Pinpoint the cell where the given text exists, returning its [X, Y] midpoint coordinate. 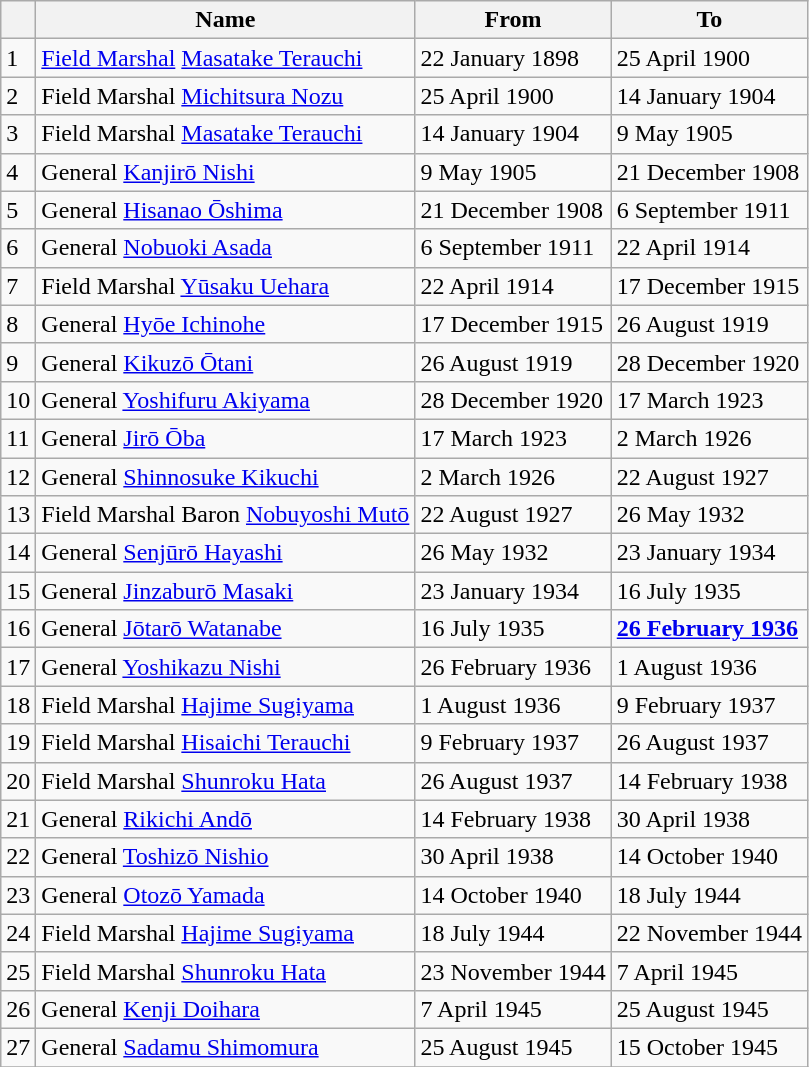
22 November 1944 [709, 933]
General Sadamu Shimomura [226, 1047]
19 [18, 743]
26 [18, 1009]
21 [18, 819]
General Hyōe Ichinohe [226, 324]
2 [18, 96]
General Jōtarō Watanabe [226, 629]
6 [18, 248]
24 [18, 933]
18 [18, 705]
From [513, 20]
General Yoshikazu Nishi [226, 667]
15 October 1945 [709, 1047]
General Kanjirō Nishi [226, 172]
16 [18, 629]
17 [18, 667]
23 [18, 895]
5 [18, 210]
General Shinnosuke Kikuchi [226, 477]
General Yoshifuru Akiyama [226, 400]
General Jirō Ōba [226, 438]
20 [18, 781]
Field Marshal Yūsaku Uehara [226, 286]
10 [18, 400]
General Otozō Yamada [226, 895]
General Jinzaburō Masaki [226, 591]
General Rikichi Andō [226, 819]
7 [18, 286]
Field Marshal Baron Nobuyoshi Mutō [226, 515]
15 [18, 591]
27 [18, 1047]
Field Marshal Hisaichi Terauchi [226, 743]
Name [226, 20]
4 [18, 172]
22 January 1898 [513, 58]
General Kikuzō Ōtani [226, 362]
13 [18, 515]
22 [18, 857]
9 [18, 362]
8 [18, 324]
General Hisanao Ōshima [226, 210]
3 [18, 134]
25 [18, 971]
General Toshizō Nishio [226, 857]
23 November 1944 [513, 971]
General Nobuoki Asada [226, 248]
12 [18, 477]
General Kenji Doihara [226, 1009]
To [709, 20]
Field Marshal Michitsura Nozu [226, 96]
General Senjūrō Hayashi [226, 553]
14 [18, 553]
11 [18, 438]
1 [18, 58]
